Output the (x, y) coordinate of the center of the cell containing the given text.  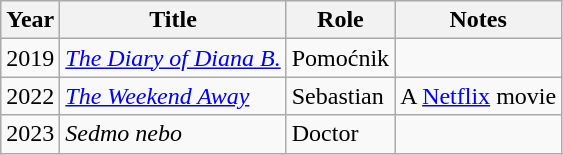
Title (173, 20)
Sedmo nebo (173, 134)
Pomoćnik (340, 58)
Notes (478, 20)
Year (30, 20)
2019 (30, 58)
The Weekend Away (173, 96)
The Diary of Diana B. (173, 58)
Sebastian (340, 96)
Doctor (340, 134)
Role (340, 20)
2023 (30, 134)
2022 (30, 96)
A Netflix movie (478, 96)
